Capture the cell that displays the provided text and extract its (x, y) central coordinate. 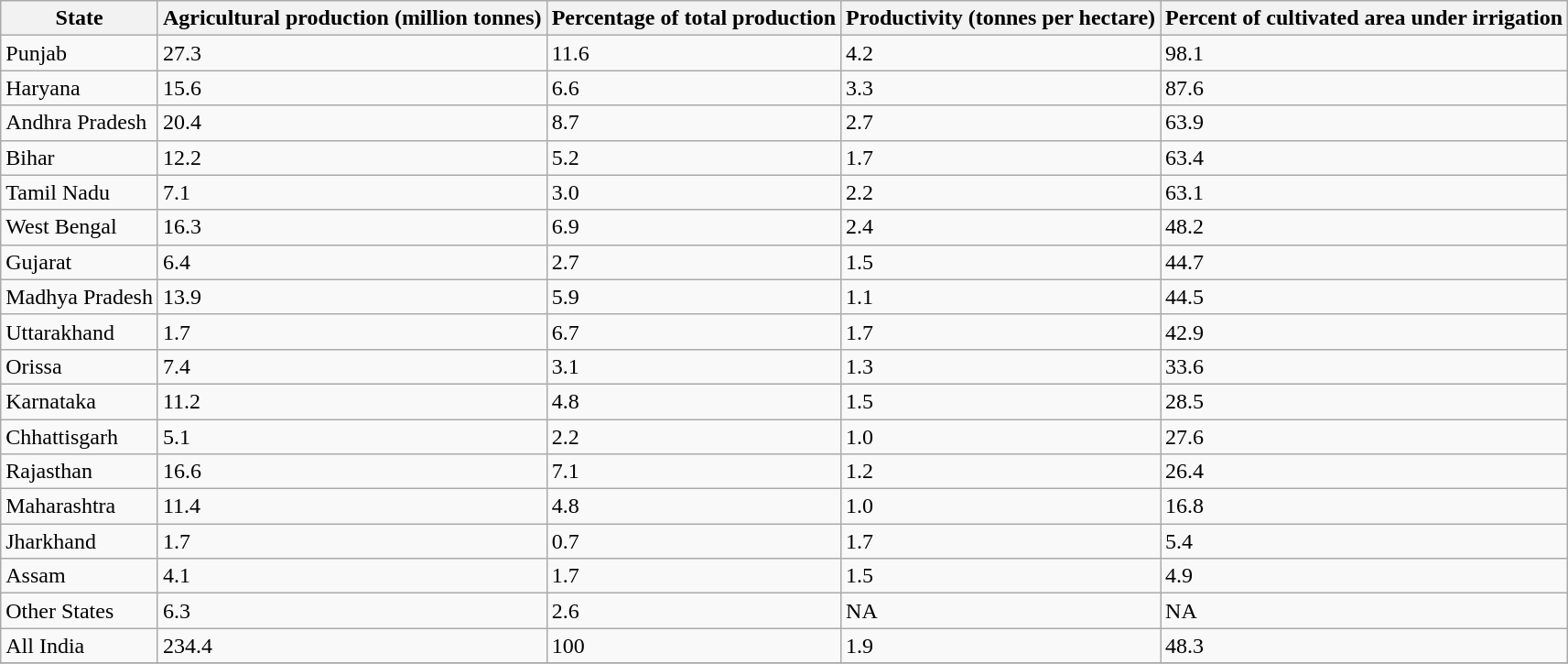
All India (80, 646)
Rajasthan (80, 472)
12.2 (351, 158)
7.4 (351, 366)
5.4 (1364, 541)
234.4 (351, 646)
Percentage of total production (694, 18)
6.9 (694, 227)
2.6 (694, 611)
11.4 (351, 506)
Punjab (80, 53)
4.9 (1364, 576)
Andhra Pradesh (80, 123)
3.0 (694, 192)
3.1 (694, 366)
11.6 (694, 53)
6.6 (694, 88)
Jharkhand (80, 541)
28.5 (1364, 401)
26.4 (1364, 472)
63.4 (1364, 158)
Orissa (80, 366)
3.3 (1001, 88)
Uttarakhand (80, 332)
State (80, 18)
6.3 (351, 611)
98.1 (1364, 53)
Bihar (80, 158)
Productivity (tonnes per hectare) (1001, 18)
15.6 (351, 88)
20.4 (351, 123)
63.1 (1364, 192)
Assam (80, 576)
27.6 (1364, 437)
Gujarat (80, 262)
2.4 (1001, 227)
4.1 (351, 576)
27.3 (351, 53)
48.3 (1364, 646)
Chhattisgarh (80, 437)
Agricultural production (million tonnes) (351, 18)
1.9 (1001, 646)
6.4 (351, 262)
Maharashtra (80, 506)
4.2 (1001, 53)
Madhya Pradesh (80, 297)
8.7 (694, 123)
West Bengal (80, 227)
6.7 (694, 332)
Other States (80, 611)
16.3 (351, 227)
44.5 (1364, 297)
Haryana (80, 88)
11.2 (351, 401)
1.3 (1001, 366)
13.9 (351, 297)
Karnataka (80, 401)
48.2 (1364, 227)
16.6 (351, 472)
42.9 (1364, 332)
Percent of cultivated area under irrigation (1364, 18)
1.1 (1001, 297)
100 (694, 646)
87.6 (1364, 88)
5.2 (694, 158)
Tamil Nadu (80, 192)
5.9 (694, 297)
33.6 (1364, 366)
1.2 (1001, 472)
16.8 (1364, 506)
0.7 (694, 541)
5.1 (351, 437)
44.7 (1364, 262)
63.9 (1364, 123)
